Locate the cell with the specified text and output its [x, y] center coordinate. 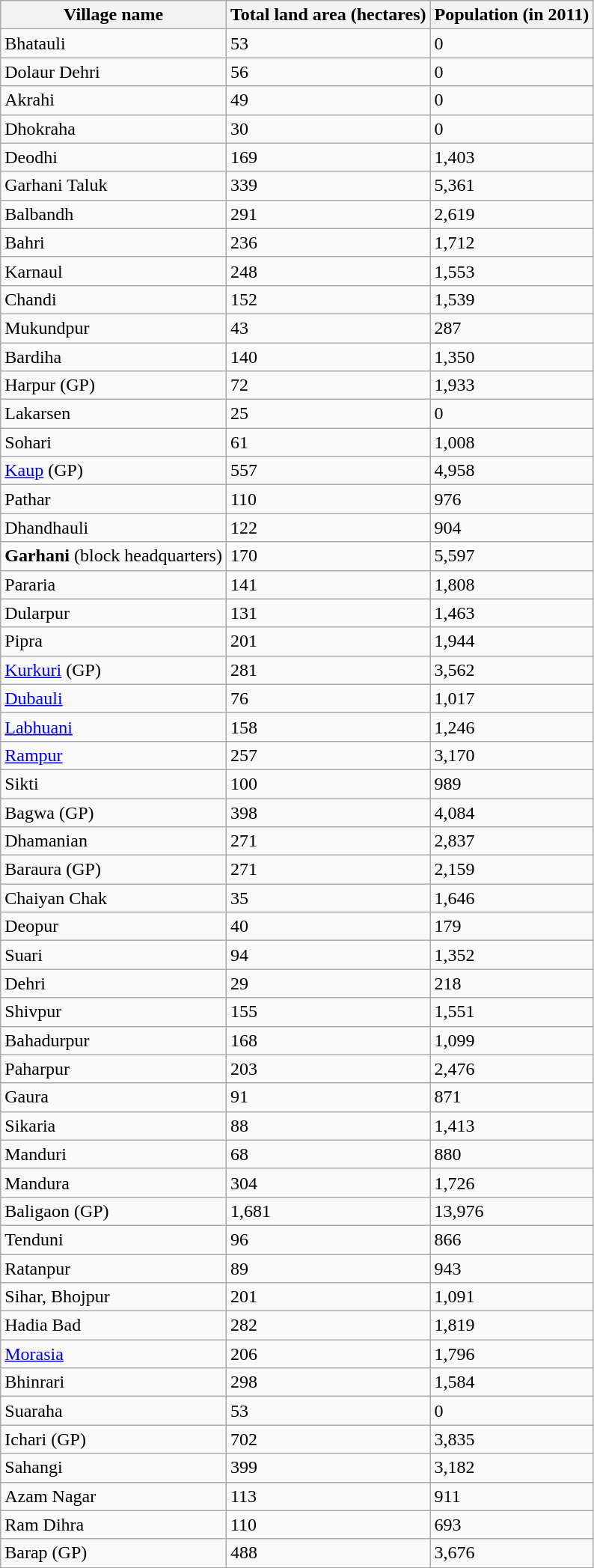
113 [328, 1496]
Gaura [114, 1097]
287 [512, 328]
Lakarsen [114, 414]
Sahangi [114, 1468]
Deopur [114, 927]
Population (in 2011) [512, 15]
Sihar, Bhojpur [114, 1297]
Akrahi [114, 100]
Harpur (GP) [114, 385]
3,170 [512, 755]
Shivpur [114, 1012]
1,099 [512, 1040]
1,091 [512, 1297]
Manduri [114, 1154]
282 [328, 1326]
1,646 [512, 898]
56 [328, 72]
1,350 [512, 357]
Pathar [114, 499]
158 [328, 727]
140 [328, 357]
291 [328, 214]
40 [328, 927]
871 [512, 1097]
49 [328, 100]
122 [328, 528]
100 [328, 784]
1,584 [512, 1382]
Balbandh [114, 214]
Sikaria [114, 1126]
Tenduni [114, 1239]
94 [328, 955]
131 [328, 613]
298 [328, 1382]
Bhatauli [114, 43]
Bahri [114, 242]
2,619 [512, 214]
248 [328, 271]
5,597 [512, 556]
1,403 [512, 157]
488 [328, 1553]
866 [512, 1239]
2,837 [512, 841]
281 [328, 670]
304 [328, 1183]
91 [328, 1097]
398 [328, 812]
179 [512, 927]
43 [328, 328]
557 [328, 471]
1,808 [512, 585]
693 [512, 1525]
1,819 [512, 1326]
Bagwa (GP) [114, 812]
1,017 [512, 698]
Suaraha [114, 1411]
1,712 [512, 242]
Bahadurpur [114, 1040]
Paharpur [114, 1069]
155 [328, 1012]
399 [328, 1468]
29 [328, 983]
1,413 [512, 1126]
989 [512, 784]
4,084 [512, 812]
206 [328, 1354]
25 [328, 414]
13,976 [512, 1211]
4,958 [512, 471]
72 [328, 385]
236 [328, 242]
1,681 [328, 1211]
1,944 [512, 641]
Hadia Bad [114, 1326]
Ram Dihra [114, 1525]
68 [328, 1154]
170 [328, 556]
3,562 [512, 670]
Ratanpur [114, 1269]
Dubauli [114, 698]
1,352 [512, 955]
Kaup (GP) [114, 471]
Kurkuri (GP) [114, 670]
Total land area (hectares) [328, 15]
Garhani (block headquarters) [114, 556]
2,159 [512, 870]
168 [328, 1040]
1,933 [512, 385]
141 [328, 585]
Dhamanian [114, 841]
5,361 [512, 186]
Suari [114, 955]
2,476 [512, 1069]
Ichari (GP) [114, 1439]
Dhokraha [114, 129]
880 [512, 1154]
Baligaon (GP) [114, 1211]
76 [328, 698]
Mandura [114, 1183]
976 [512, 499]
911 [512, 1496]
61 [328, 442]
Pipra [114, 641]
Bhinrari [114, 1382]
943 [512, 1269]
Bardiha [114, 357]
Garhani Taluk [114, 186]
Rampur [114, 755]
3,676 [512, 1553]
3,182 [512, 1468]
Baraura (GP) [114, 870]
Labhuani [114, 727]
3,835 [512, 1439]
203 [328, 1069]
Mukundpur [114, 328]
Morasia [114, 1354]
257 [328, 755]
1,008 [512, 442]
Dolaur Dehri [114, 72]
1,551 [512, 1012]
339 [328, 186]
152 [328, 299]
Dehri [114, 983]
88 [328, 1126]
904 [512, 528]
96 [328, 1239]
218 [512, 983]
Karnaul [114, 271]
Sohari [114, 442]
Chaiyan Chak [114, 898]
1,246 [512, 727]
Barap (GP) [114, 1553]
30 [328, 129]
Village name [114, 15]
1,726 [512, 1183]
Pararia [114, 585]
Dhandhauli [114, 528]
1,796 [512, 1354]
1,553 [512, 271]
89 [328, 1269]
35 [328, 898]
Azam Nagar [114, 1496]
Chandi [114, 299]
Sikti [114, 784]
Dularpur [114, 613]
1,539 [512, 299]
1,463 [512, 613]
169 [328, 157]
702 [328, 1439]
Deodhi [114, 157]
